Provide the (X, Y) coordinate of the cell's center where the given text is located.  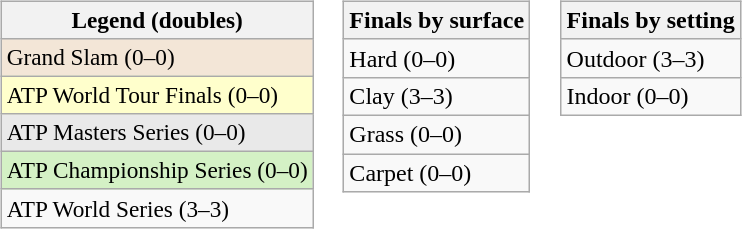
Hard (0–0) (437, 58)
Grand Slam (0–0) (157, 57)
Outdoor (3–3) (650, 58)
Legend (doubles) (157, 20)
Finals by setting (650, 20)
ATP World Tour Finals (0–0) (157, 95)
Carpet (0–0) (437, 173)
Indoor (0–0) (650, 96)
Clay (3–3) (437, 96)
ATP Championship Series (0–0) (157, 171)
Finals by surface (437, 20)
ATP Masters Series (0–0) (157, 133)
ATP World Series (3–3) (157, 208)
Grass (0–0) (437, 134)
